From the cell containing the given text, extract its center point as [x, y] coordinate. 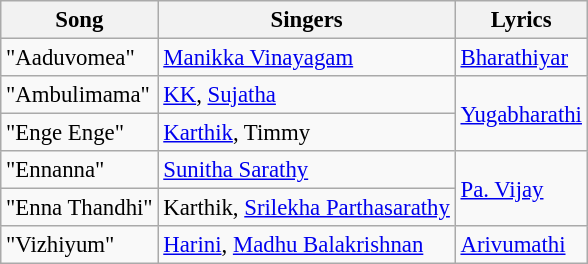
Arivumathi [521, 245]
Bharathiyar [521, 58]
Pa. Vijay [521, 188]
"Ennanna" [80, 170]
"Vizhiyum" [80, 245]
Sunitha Sarathy [306, 170]
KK, Sujatha [306, 95]
Lyrics [521, 20]
"Ambulimama" [80, 95]
Karthik, Timmy [306, 133]
"Enna Thandhi" [80, 208]
Karthik, Srilekha Parthasarathy [306, 208]
Song [80, 20]
Singers [306, 20]
"Aaduvomea" [80, 58]
"Enge Enge" [80, 133]
Yugabharathi [521, 114]
Manikka Vinayagam [306, 58]
Harini, Madhu Balakrishnan [306, 245]
